Scan for the cell matching the given text and deliver its (X, Y) coordinate at center. 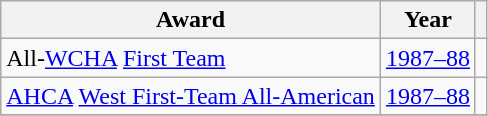
All-WCHA First Team (191, 58)
Award (191, 20)
AHCA West First-Team All-American (191, 96)
Year (428, 20)
